Locate the cell with the specified text and output its [x, y] center coordinate. 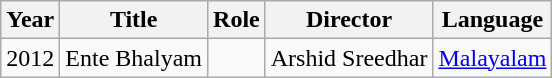
Ente Bhalyam [134, 58]
Title [134, 20]
2012 [30, 58]
Arshid Sreedhar [349, 58]
Director [349, 20]
Language [492, 20]
Role [237, 20]
Malayalam [492, 58]
Year [30, 20]
